Pinpoint the cell where the given text exists, returning its [X, Y] midpoint coordinate. 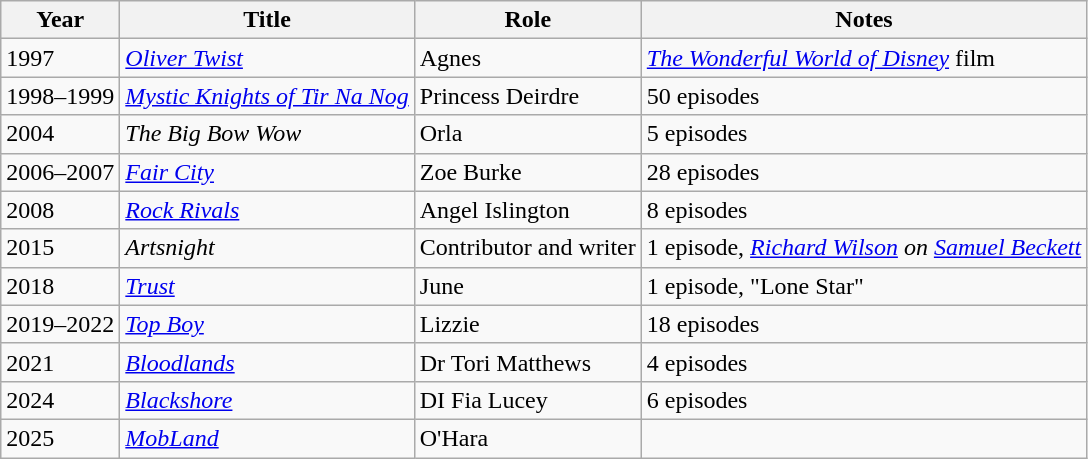
Title [267, 20]
2006–2007 [60, 172]
Notes [864, 20]
2004 [60, 134]
MobLand [267, 438]
Zoe Burke [528, 172]
18 episodes [864, 324]
DI Fia Lucey [528, 400]
Lizzie [528, 324]
8 episodes [864, 210]
2015 [60, 248]
1 episode, Richard Wilson on Samuel Beckett [864, 248]
2024 [60, 400]
Oliver Twist [267, 58]
Year [60, 20]
Princess Deirdre [528, 96]
Top Boy [267, 324]
Trust [267, 286]
6 episodes [864, 400]
1997 [60, 58]
O'Hara [528, 438]
Mystic Knights of Tir Na Nog [267, 96]
Bloodlands [267, 362]
Role [528, 20]
5 episodes [864, 134]
Orla [528, 134]
Angel Islington [528, 210]
Artsnight [267, 248]
June [528, 286]
2008 [60, 210]
4 episodes [864, 362]
Blackshore [267, 400]
The Big Bow Wow [267, 134]
Fair City [267, 172]
Contributor and writer [528, 248]
2025 [60, 438]
2021 [60, 362]
50 episodes [864, 96]
Dr Tori Matthews [528, 362]
Agnes [528, 58]
The Wonderful World of Disney film [864, 58]
2019–2022 [60, 324]
2018 [60, 286]
28 episodes [864, 172]
1 episode, "Lone Star" [864, 286]
1998–1999 [60, 96]
Rock Rivals [267, 210]
